From the cell containing the given text, extract its center point as (X, Y) coordinate. 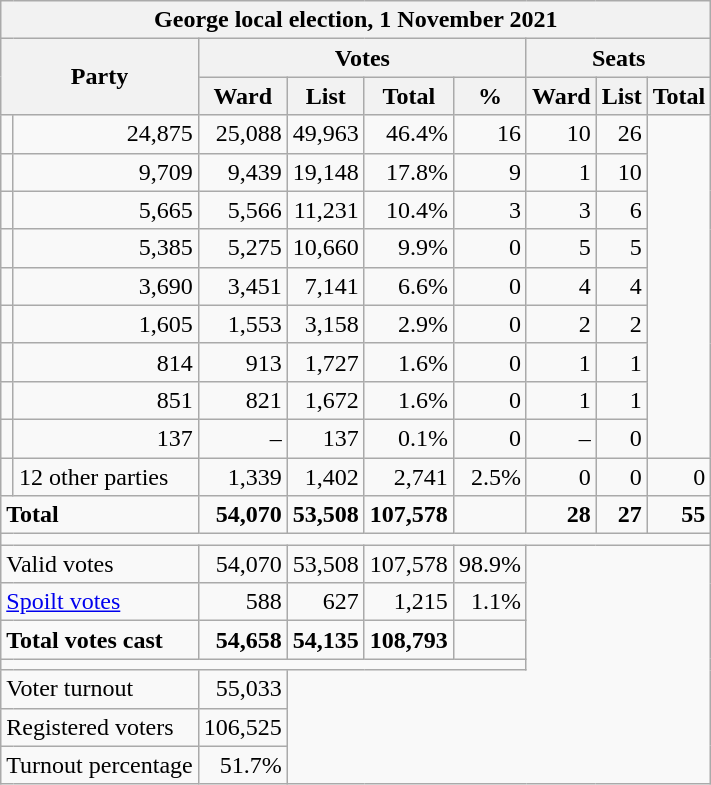
627 (326, 602)
0.1% (408, 438)
5,275 (242, 248)
17.8% (408, 172)
54,658 (242, 640)
9,709 (106, 172)
Voter turnout (100, 689)
Seats (618, 58)
3,158 (326, 324)
Turnout percentage (100, 765)
12 other parties (106, 477)
6 (622, 210)
Registered voters (100, 727)
9 (490, 172)
106,525 (242, 727)
1,605 (106, 324)
19,148 (326, 172)
28 (561, 515)
3,451 (242, 286)
2.5% (490, 477)
16 (490, 134)
49,963 (326, 134)
821 (242, 400)
851 (106, 400)
10.4% (408, 210)
6.6% (408, 286)
Total votes cast (100, 640)
588 (242, 602)
2,741 (408, 477)
51.7% (242, 765)
1,339 (242, 477)
Votes (362, 58)
26 (622, 134)
25,088 (242, 134)
913 (242, 362)
1,672 (326, 400)
55 (679, 515)
98.9% (490, 564)
1,553 (242, 324)
9.9% (408, 248)
24,875 (106, 134)
George local election, 1 November 2021 (356, 20)
1,727 (326, 362)
54,135 (326, 640)
55,033 (242, 689)
3,690 (106, 286)
46.4% (408, 134)
Party (100, 77)
27 (622, 515)
11,231 (326, 210)
814 (106, 362)
1.1% (490, 602)
9,439 (242, 172)
2.9% (408, 324)
1,215 (408, 602)
% (490, 96)
Spoilt votes (100, 602)
7,141 (326, 286)
5,385 (106, 248)
5,665 (106, 210)
10,660 (326, 248)
1,402 (326, 477)
Valid votes (100, 564)
5,566 (242, 210)
108,793 (408, 640)
